Pinpoint the cell where the given text exists, returning its [x, y] midpoint coordinate. 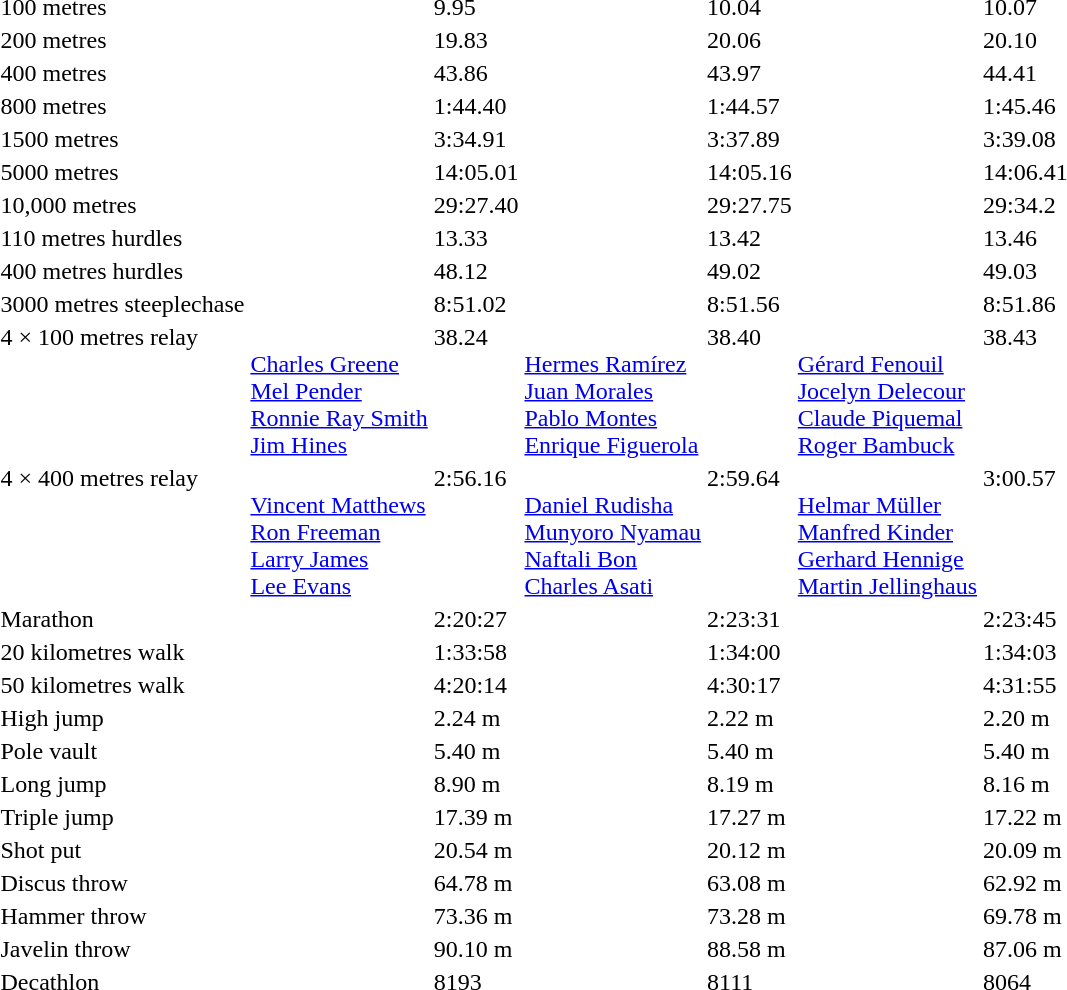
43.86 [476, 73]
8:51.56 [750, 304]
38.40 [750, 391]
73.28 m [750, 916]
1:44.57 [750, 106]
8.90 m [476, 784]
8.19 m [750, 784]
19.83 [476, 40]
29:27.75 [750, 205]
3:37.89 [750, 139]
2.24 m [476, 718]
73.36 m [476, 916]
14:05.01 [476, 172]
64.78 m [476, 883]
4:30:17 [750, 685]
1:33:58 [476, 652]
48.12 [476, 271]
38.24 [476, 391]
20.54 m [476, 850]
Vincent MatthewsRon FreemanLarry JamesLee Evans [339, 532]
63.08 m [750, 883]
49.02 [750, 271]
2.22 m [750, 718]
13.42 [750, 238]
Daniel RudishaMunyoro NyamauNaftali BonCharles Asati [613, 532]
4:20:14 [476, 685]
3:34.91 [476, 139]
20.12 m [750, 850]
29:27.40 [476, 205]
17.39 m [476, 817]
88.58 m [750, 949]
2:59.64 [750, 532]
2:23:31 [750, 619]
17.27 m [750, 817]
43.97 [750, 73]
2:56.16 [476, 532]
Hermes RamírezJuan MoralesPablo MontesEnrique Figuerola [613, 391]
1:34:00 [750, 652]
90.10 m [476, 949]
Helmar MüllerManfred KinderGerhard HennigeMartin Jellinghaus [887, 532]
13.33 [476, 238]
Charles GreeneMel PenderRonnie Ray SmithJim Hines [339, 391]
1:44.40 [476, 106]
2:20:27 [476, 619]
Gérard FenouilJocelyn DelecourClaude PiquemalRoger Bambuck [887, 391]
8:51.02 [476, 304]
20.06 [750, 40]
14:05.16 [750, 172]
